Find where the given text appears and provide that cell's center as (x, y) coordinate. 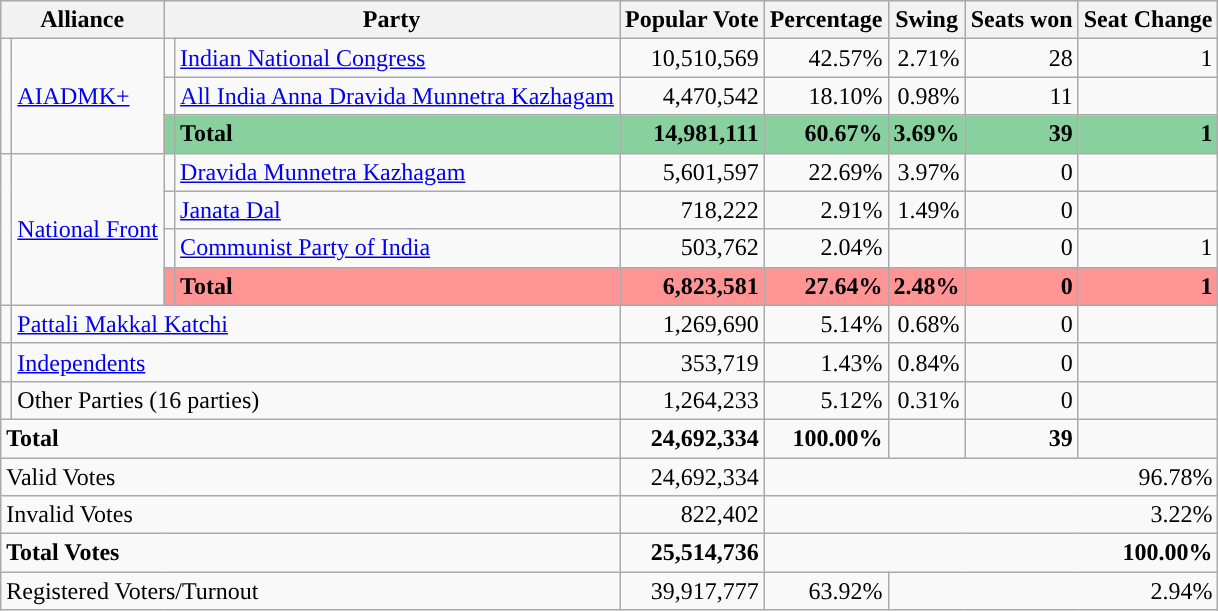
Communist Party of India (398, 248)
353,719 (692, 362)
0.68% (926, 324)
0.31% (926, 400)
Registered Voters/Turnout (310, 591)
1,264,233 (692, 400)
Other Parties (16 parties) (316, 400)
AIADMK+ (88, 96)
Independents (316, 362)
Popular Vote (692, 20)
Swing (926, 20)
Seat Change (1148, 20)
All India Anna Dravida Munnetra Kazhagam (398, 96)
Total Votes (310, 553)
27.64% (826, 286)
5,601,597 (692, 172)
822,402 (692, 515)
1.43% (826, 362)
28 (1022, 58)
503,762 (692, 248)
5.14% (826, 324)
Pattali Makkal Katchi (316, 324)
10,510,569 (692, 58)
Alliance (82, 20)
5.12% (826, 400)
25,514,736 (692, 553)
42.57% (826, 58)
39,917,777 (692, 591)
18.10% (826, 96)
3.69% (926, 134)
0.84% (926, 362)
2.71% (926, 58)
Party (392, 20)
4,470,542 (692, 96)
6,823,581 (692, 286)
0.98% (926, 96)
Percentage (826, 20)
National Front (88, 229)
22.69% (826, 172)
2.48% (926, 286)
1,269,690 (692, 324)
60.67% (826, 134)
2.91% (826, 210)
Invalid Votes (310, 515)
63.92% (826, 591)
1.49% (926, 210)
2.04% (826, 248)
3.22% (991, 515)
14,981,111 (692, 134)
Valid Votes (310, 477)
718,222 (692, 210)
3.97% (926, 172)
Janata Dal (398, 210)
2.94% (1053, 591)
Indian National Congress (398, 58)
Seats won (1022, 20)
Dravida Munnetra Kazhagam (398, 172)
11 (1022, 96)
96.78% (991, 477)
